Search for the cell housing the specified text and yield its [X, Y] center coordinate. 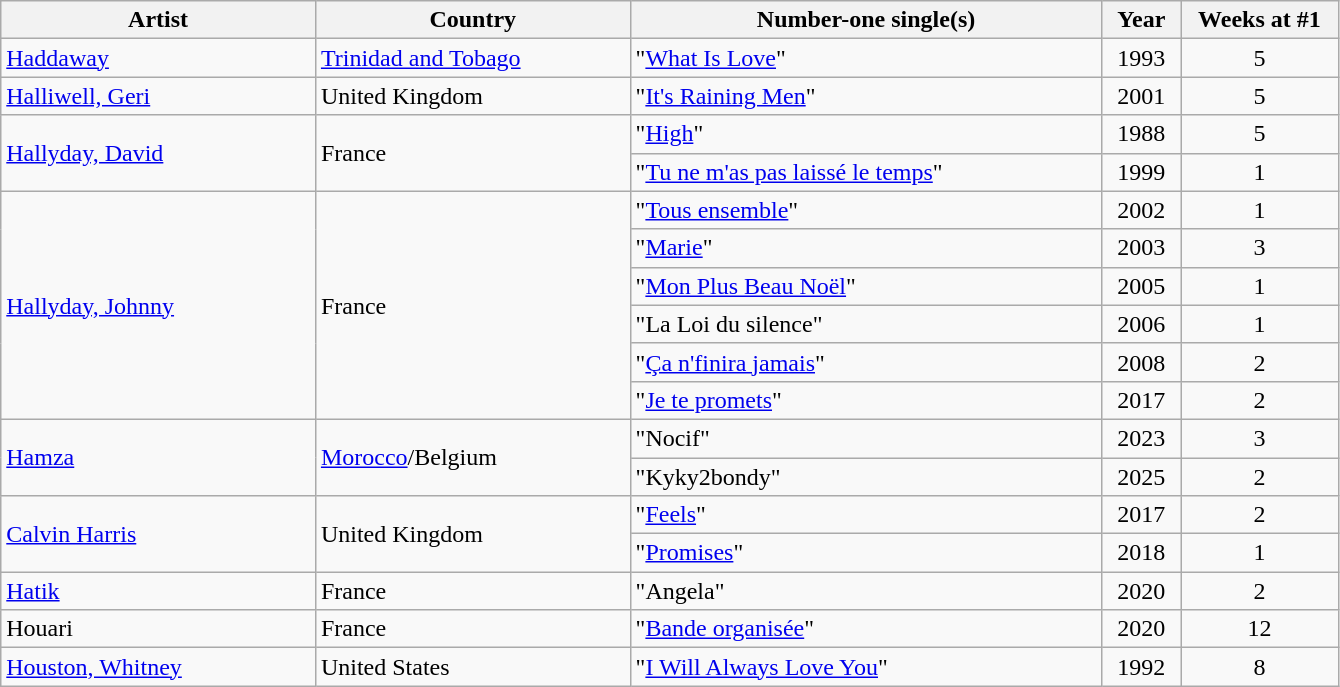
Houston, Whitney [158, 667]
"Bande organisée" [866, 629]
"Je te promets" [866, 400]
Artist [158, 20]
2018 [1142, 553]
"La Loi du silence" [866, 324]
Number-one single(s) [866, 20]
"Feels" [866, 515]
"High" [866, 134]
2003 [1142, 248]
"What Is Love" [866, 58]
Houari [158, 629]
2006 [1142, 324]
1993 [1142, 58]
Year [1142, 20]
"It's Raining Men" [866, 96]
2023 [1142, 438]
Hamza [158, 457]
2005 [1142, 286]
1988 [1142, 134]
United States [472, 667]
"Marie" [866, 248]
Country [472, 20]
Hallyday, David [158, 153]
"I Will Always Love You" [866, 667]
"Ça n'finira jamais" [866, 362]
"Angela" [866, 591]
1999 [1142, 172]
1992 [1142, 667]
Weeks at #1 [1260, 20]
Hallyday, Johnny [158, 305]
2001 [1142, 96]
Morocco/Belgium [472, 457]
"Mon Plus Beau Noël" [866, 286]
Haddaway [158, 58]
"Tous ensemble" [866, 210]
Halliwell, Geri [158, 96]
8 [1260, 667]
"Promises" [866, 553]
2002 [1142, 210]
Hatik [158, 591]
"Nocif" [866, 438]
2025 [1142, 477]
Calvin Harris [158, 534]
12 [1260, 629]
"Tu ne m'as pas laissé le temps" [866, 172]
Trinidad and Tobago [472, 58]
2008 [1142, 362]
"Kyky2bondy" [866, 477]
